From the cell containing the given text, extract its center point as [x, y] coordinate. 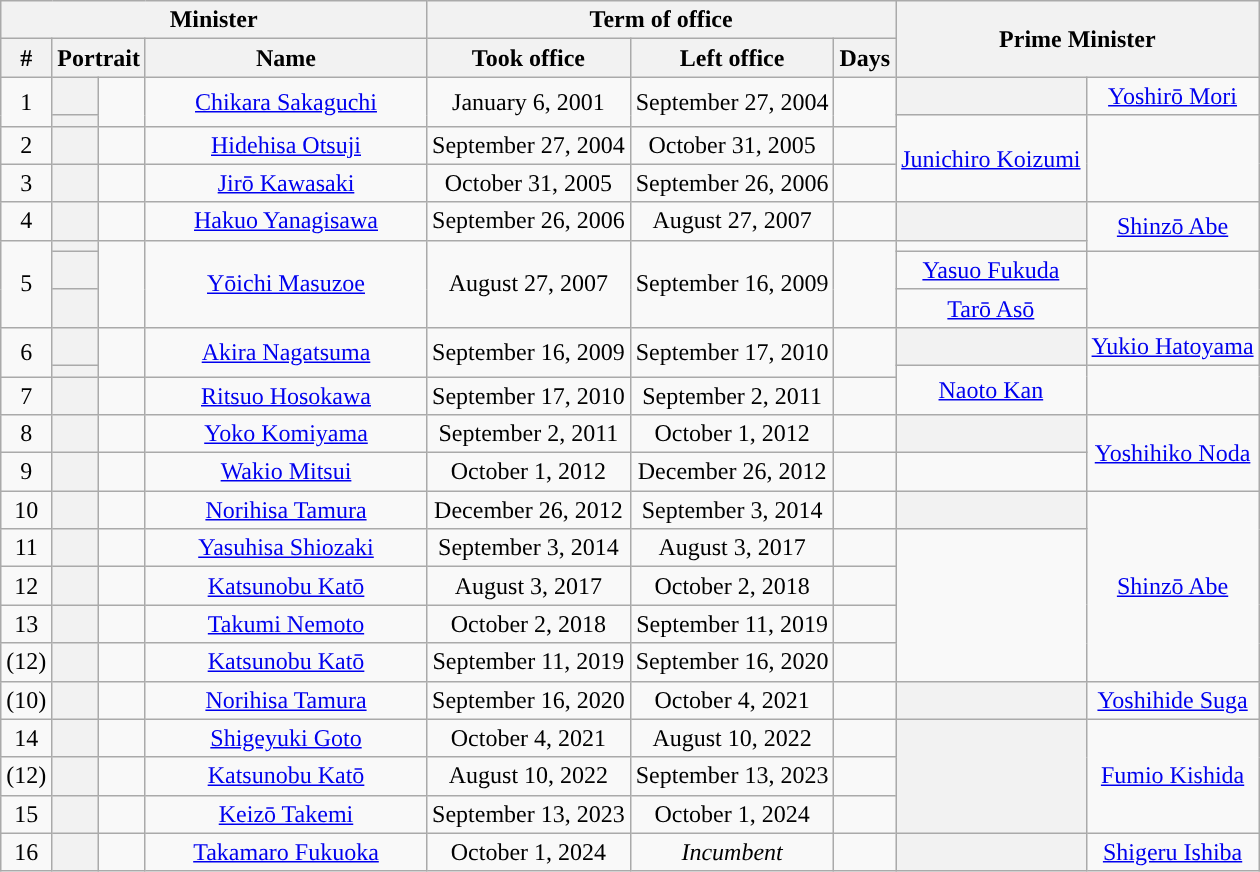
Incumbent [732, 852]
Junichiro Koizumi [991, 158]
Yukio Hatoyama [1172, 346]
Keizō Takemi [286, 814]
Yoshirō Mori [1172, 96]
10 [26, 510]
Yasuhisa Shiozaki [286, 548]
Shigeyuki Goto [286, 738]
3 [26, 183]
Shigeru Ishiba [1172, 852]
8 [26, 434]
Wakio Mitsui [286, 472]
Term of office [662, 20]
Ritsuo Hosokawa [286, 395]
Takamaro Fukuoka [286, 852]
Yoshihide Suga [1172, 700]
7 [26, 395]
12 [26, 586]
Tarō Asō [991, 308]
Chikara Sakaguchi [286, 102]
Hidehisa Otsuji [286, 145]
# [26, 58]
9 [26, 472]
5 [26, 284]
Akira Nagatsuma [286, 352]
Prime Minister [1078, 39]
Jirō Kawasaki [286, 183]
Name [286, 58]
Takumi Nemoto [286, 624]
11 [26, 548]
Left office [732, 58]
Took office [529, 58]
1 [26, 102]
Yasuo Fukuda [991, 270]
Yoshihiko Noda [1172, 453]
Fumio Kishida [1172, 776]
Minister [214, 20]
16 [26, 852]
15 [26, 814]
Portrait [99, 58]
14 [26, 738]
(10) [26, 700]
Yoko Komiyama [286, 434]
4 [26, 221]
Days [865, 58]
Hakuo Yanagisawa [286, 221]
6 [26, 352]
January 6, 2001 [529, 102]
Yōichi Masuzoe [286, 284]
Naoto Kan [991, 390]
2 [26, 145]
13 [26, 624]
